Find where the given text appears and provide that cell's center as (x, y) coordinate. 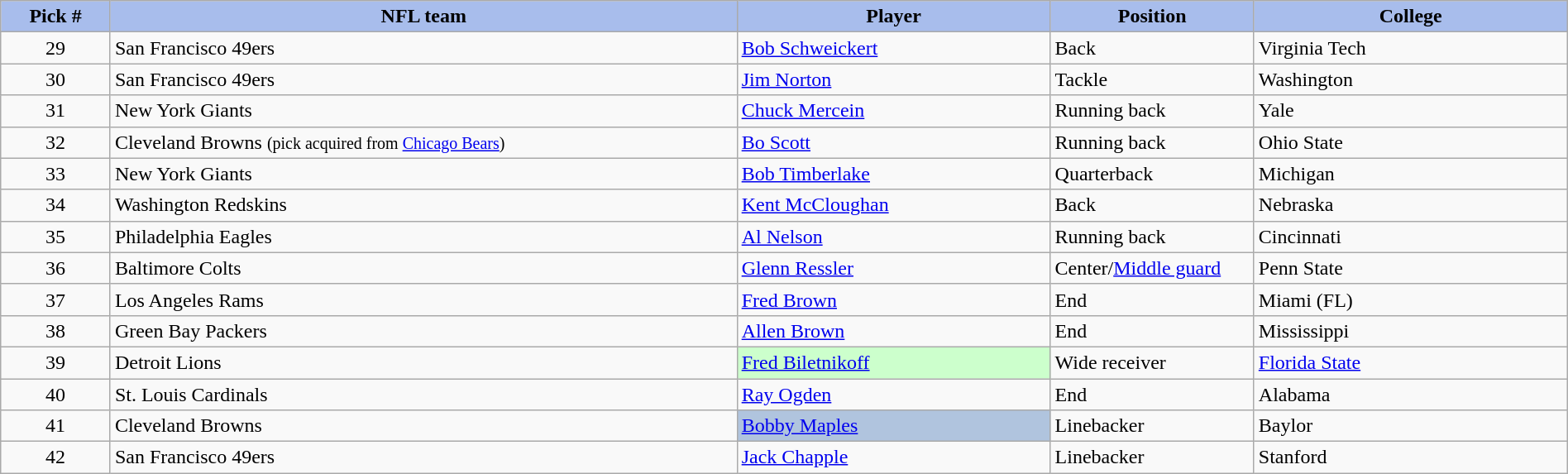
40 (56, 395)
Ray Ogden (893, 395)
Jim Norton (893, 79)
Bo Scott (893, 142)
NFL team (423, 17)
Allen Brown (893, 331)
Center/Middle guard (1152, 268)
Washington (1411, 79)
39 (56, 362)
31 (56, 111)
Kent McCloughan (893, 205)
Stanford (1411, 457)
36 (56, 268)
Green Bay Packers (423, 331)
Bob Timberlake (893, 174)
Ohio State (1411, 142)
34 (56, 205)
Florida State (1411, 362)
Los Angeles Rams (423, 299)
Fred Brown (893, 299)
Baylor (1411, 426)
Bob Schweickert (893, 48)
Pick # (56, 17)
Jack Chapple (893, 457)
Michigan (1411, 174)
Detroit Lions (423, 362)
Baltimore Colts (423, 268)
Fred Biletnikoff (893, 362)
Al Nelson (893, 237)
Alabama (1411, 395)
29 (56, 48)
Wide receiver (1152, 362)
33 (56, 174)
Nebraska (1411, 205)
Penn State (1411, 268)
Philadelphia Eagles (423, 237)
Position (1152, 17)
Glenn Ressler (893, 268)
Bobby Maples (893, 426)
Yale (1411, 111)
Cleveland Browns (423, 426)
Player (893, 17)
37 (56, 299)
41 (56, 426)
35 (56, 237)
Tackle (1152, 79)
College (1411, 17)
Washington Redskins (423, 205)
St. Louis Cardinals (423, 395)
Chuck Mercein (893, 111)
Cleveland Browns (pick acquired from Chicago Bears) (423, 142)
32 (56, 142)
30 (56, 79)
38 (56, 331)
Cincinnati (1411, 237)
Quarterback (1152, 174)
Miami (FL) (1411, 299)
Mississippi (1411, 331)
Virginia Tech (1411, 48)
42 (56, 457)
